Determine the (x, y) coordinate at the center of the cell enclosing the given text.  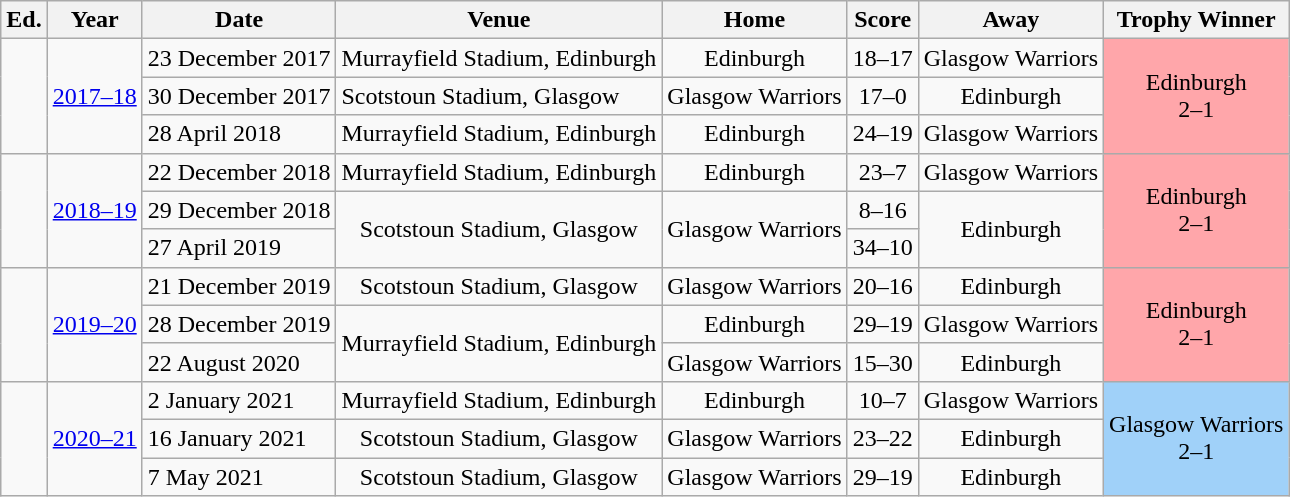
29 December 2018 (239, 210)
Home (754, 20)
30 December 2017 (239, 96)
2020–21 (94, 438)
10–7 (882, 400)
2 January 2021 (239, 400)
Venue (499, 20)
Score (882, 20)
7 May 2021 (239, 477)
27 April 2019 (239, 248)
Trophy Winner (1196, 20)
23–7 (882, 172)
2019–20 (94, 324)
15–30 (882, 362)
21 December 2019 (239, 286)
23–22 (882, 438)
2018–19 (94, 210)
8–16 (882, 210)
Year (94, 20)
28 April 2018 (239, 134)
16 January 2021 (239, 438)
22 August 2020 (239, 362)
24–19 (882, 134)
Ed. (24, 20)
20–16 (882, 286)
28 December 2019 (239, 324)
23 December 2017 (239, 58)
Glasgow Warriors 2–1 (1196, 438)
18–17 (882, 58)
Date (239, 20)
17–0 (882, 96)
Away (1010, 20)
34–10 (882, 248)
2017–18 (94, 96)
22 December 2018 (239, 172)
